Locate the cell with the specified text and output its [x, y] center coordinate. 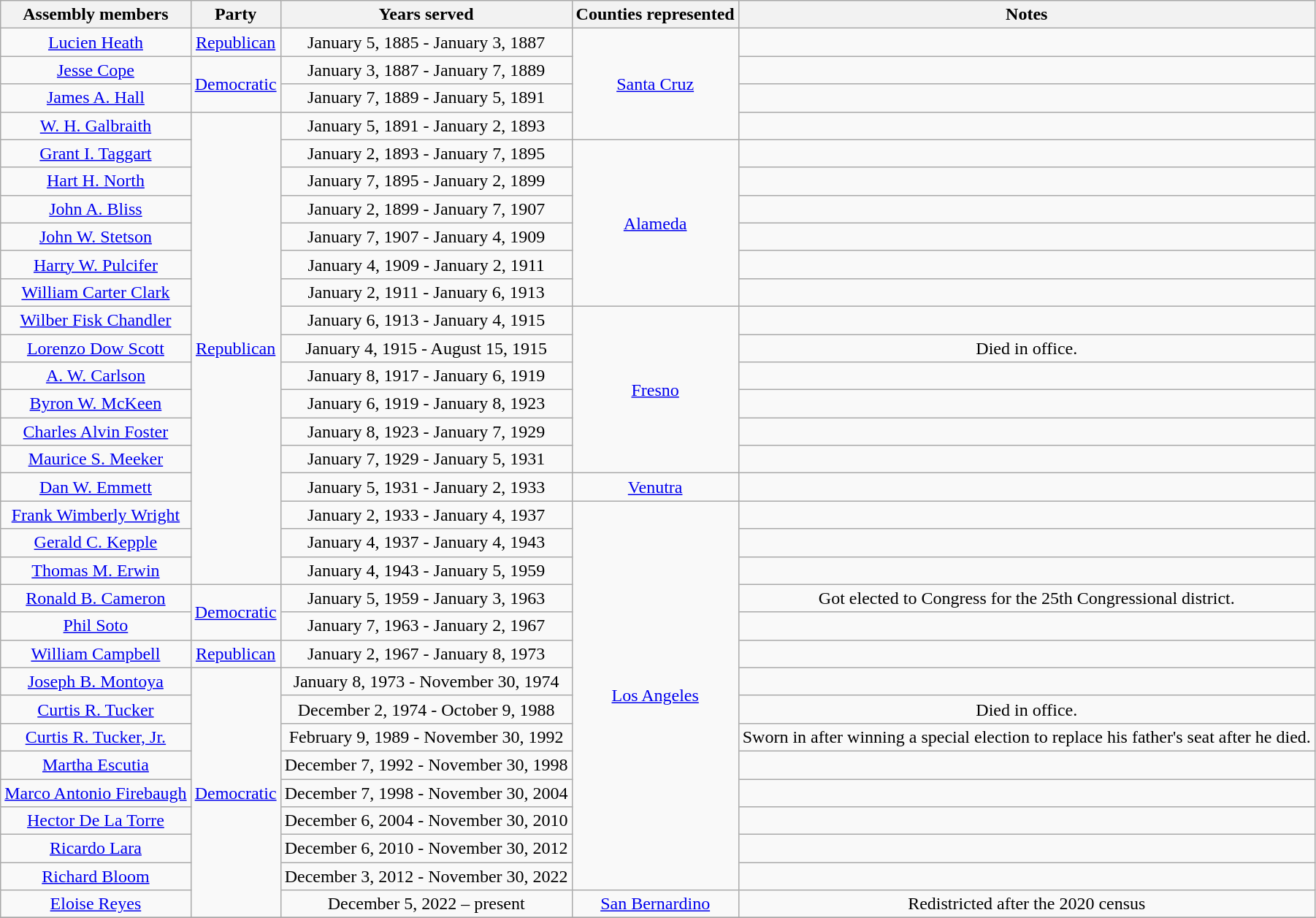
San Bernardino [655, 904]
Santa Cruz [655, 84]
Ronald B. Cameron [96, 598]
Charles Alvin Foster [96, 432]
Lucien Heath [96, 42]
Notes [1027, 15]
Sworn in after winning a special election to replace his father's seat after he died. [1027, 737]
William Carter Clark [96, 292]
Wilber Fisk Chandler [96, 320]
Hector De La Torre [96, 821]
John W. Stetson [96, 237]
Grant I. Taggart [96, 153]
John A. Bliss [96, 209]
Gerald C. Kepple [96, 543]
Maurice S. Meeker [96, 459]
January 6, 1919 - January 8, 1923 [426, 404]
Curtis R. Tucker, Jr. [96, 737]
Fresno [655, 389]
Marco Antonio Firebaugh [96, 792]
Lorenzo Dow Scott [96, 348]
Years served [426, 15]
Assembly members [96, 15]
December 7, 1998 - November 30, 2004 [426, 792]
Phil Soto [96, 626]
Eloise Reyes [96, 904]
January 2, 1893 - January 7, 1895 [426, 153]
December 6, 2004 - November 30, 2010 [426, 821]
Venutra [655, 487]
Martha Escutia [96, 765]
December 6, 2010 - November 30, 2012 [426, 849]
William Campbell [96, 654]
Los Angeles [655, 695]
January 6, 1913 - January 4, 1915 [426, 320]
January 4, 1909 - January 2, 1911 [426, 264]
January 7, 1963 - January 2, 1967 [426, 626]
December 5, 2022 – present [426, 904]
December 7, 1992 - November 30, 1998 [426, 765]
December 3, 2012 - November 30, 2022 [426, 876]
February 9, 1989 - November 30, 1992 [426, 737]
January 7, 1929 - January 5, 1931 [426, 459]
January 5, 1959 - January 3, 1963 [426, 598]
Richard Bloom [96, 876]
Byron W. McKeen [96, 404]
Dan W. Emmett [96, 487]
Joseph B. Montoya [96, 681]
Curtis R. Tucker [96, 709]
January 5, 1891 - January 2, 1893 [426, 126]
January 5, 1885 - January 3, 1887 [426, 42]
Jesse Cope [96, 70]
James A. Hall [96, 98]
January 2, 1933 - January 4, 1937 [426, 515]
Party [235, 15]
Counties represented [655, 15]
January 8, 1917 - January 6, 1919 [426, 376]
Thomas M. Erwin [96, 570]
Got elected to Congress for the 25th Congressional district. [1027, 598]
January 4, 1937 - January 4, 1943 [426, 543]
Hart H. North [96, 181]
January 8, 1923 - January 7, 1929 [426, 432]
January 2, 1967 - January 8, 1973 [426, 654]
December 2, 1974 - October 9, 1988 [426, 709]
A. W. Carlson [96, 376]
January 7, 1895 - January 2, 1899 [426, 181]
Frank Wimberly Wright [96, 515]
January 4, 1915 - August 15, 1915 [426, 348]
January 7, 1907 - January 4, 1909 [426, 237]
January 2, 1899 - January 7, 1907 [426, 209]
Harry W. Pulcifer [96, 264]
Ricardo Lara [96, 849]
January 7, 1889 - January 5, 1891 [426, 98]
January 2, 1911 - January 6, 1913 [426, 292]
January 4, 1943 - January 5, 1959 [426, 570]
Redistricted after the 2020 census [1027, 904]
January 8, 1973 - November 30, 1974 [426, 681]
January 5, 1931 - January 2, 1933 [426, 487]
W. H. Galbraith [96, 126]
January 3, 1887 - January 7, 1889 [426, 70]
Alameda [655, 223]
